For the text-containing cell, return its midpoint in [X, Y] coordinate format. 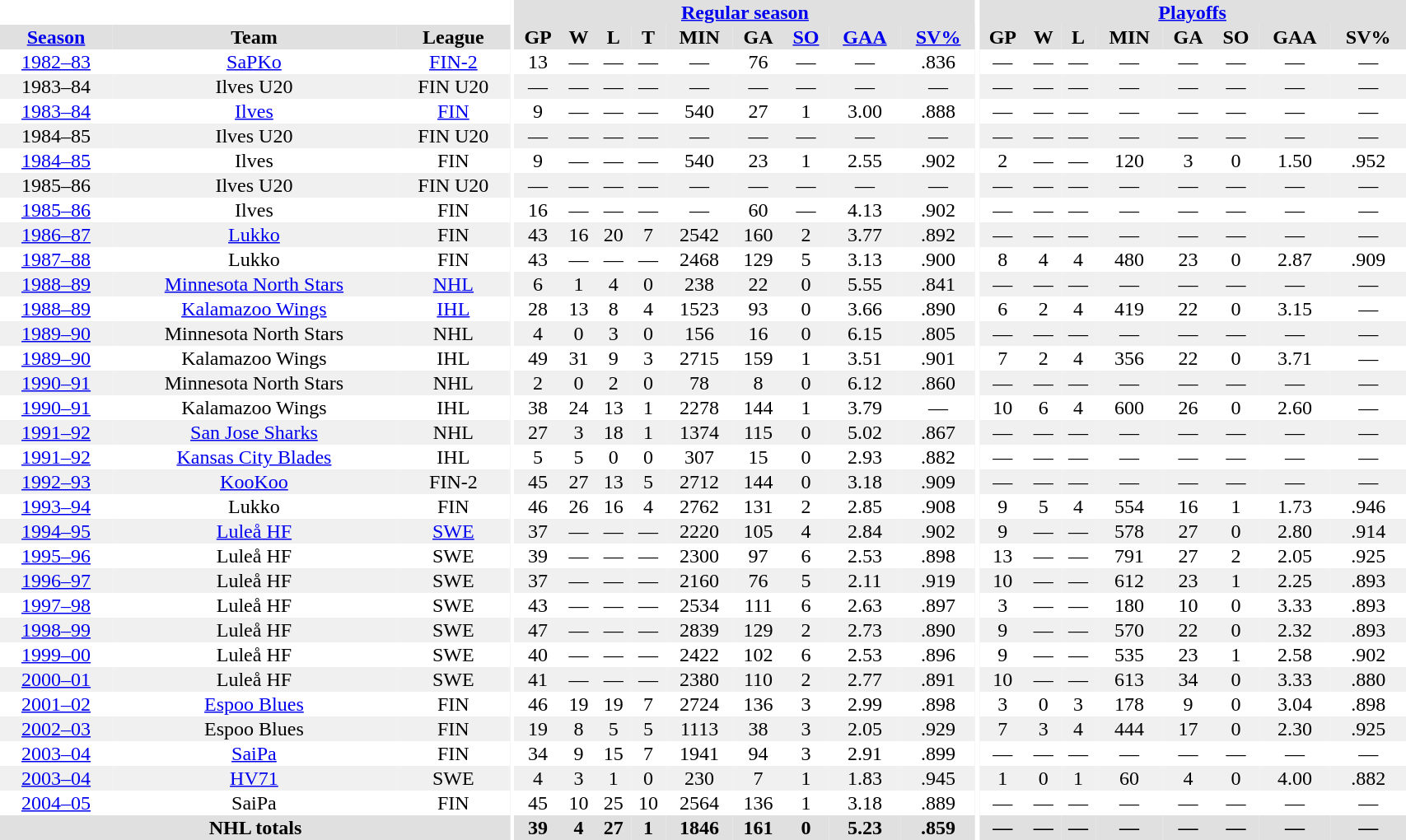
105 [758, 531]
3.71 [1295, 358]
.901 [938, 358]
419 [1129, 309]
2712 [699, 482]
238 [699, 284]
2160 [699, 581]
2278 [699, 408]
2.58 [1295, 655]
2542 [699, 235]
613 [1129, 679]
3.51 [865, 358]
28 [539, 309]
1986–87 [56, 235]
2.91 [865, 754]
356 [1129, 358]
578 [1129, 531]
115 [758, 432]
2.32 [1295, 630]
131 [758, 506]
5.02 [865, 432]
Season [56, 37]
307 [699, 457]
160 [758, 235]
480 [1129, 259]
.899 [938, 754]
49 [539, 358]
554 [1129, 506]
18 [614, 432]
1.73 [1295, 506]
.880 [1368, 679]
2.63 [865, 605]
41 [539, 679]
2.30 [1295, 729]
3.79 [865, 408]
159 [758, 358]
6.15 [865, 334]
93 [758, 309]
2.60 [1295, 408]
2534 [699, 605]
.888 [938, 111]
25 [614, 803]
78 [699, 383]
.859 [938, 828]
2.11 [865, 581]
2.99 [865, 704]
110 [758, 679]
.945 [938, 778]
3.00 [865, 111]
.889 [938, 803]
2.84 [865, 531]
1113 [699, 729]
4.00 [1295, 778]
2.85 [865, 506]
2715 [699, 358]
.867 [938, 432]
2.87 [1295, 259]
League [453, 37]
230 [699, 778]
1523 [699, 309]
161 [758, 828]
KooKoo [254, 482]
Kansas City Blades [254, 457]
2001–02 [56, 704]
2422 [699, 655]
.914 [1368, 531]
3.77 [865, 235]
600 [1129, 408]
570 [1129, 630]
1.83 [865, 778]
31 [578, 358]
HV71 [254, 778]
2762 [699, 506]
156 [699, 334]
.929 [938, 729]
5.23 [865, 828]
.897 [938, 605]
Playoffs [1193, 12]
20 [614, 235]
.908 [938, 506]
17 [1188, 729]
1993–94 [56, 506]
444 [1129, 729]
24 [578, 408]
.919 [938, 581]
4.13 [865, 210]
Regular season [745, 12]
2468 [699, 259]
.805 [938, 334]
3.15 [1295, 309]
3.13 [865, 259]
2000–01 [56, 679]
.860 [938, 383]
97 [758, 556]
2002–03 [56, 729]
2300 [699, 556]
3.66 [865, 309]
2.77 [865, 679]
.892 [938, 235]
2380 [699, 679]
2.55 [865, 161]
T [648, 37]
SaPKo [254, 62]
1374 [699, 432]
.891 [938, 679]
1997–98 [56, 605]
1982–83 [56, 62]
.900 [938, 259]
2.93 [865, 457]
612 [1129, 581]
2564 [699, 803]
1995–96 [56, 556]
3.04 [1295, 704]
5.55 [865, 284]
1846 [699, 828]
1.50 [1295, 161]
.952 [1368, 161]
2724 [699, 704]
.946 [1368, 506]
2.25 [1295, 581]
2220 [699, 531]
2004–05 [56, 803]
1996–97 [56, 581]
180 [1129, 605]
791 [1129, 556]
120 [1129, 161]
111 [758, 605]
.896 [938, 655]
.841 [938, 284]
Team [254, 37]
San Jose Sharks [254, 432]
178 [1129, 704]
94 [758, 754]
102 [758, 655]
47 [539, 630]
1941 [699, 754]
NHL totals [255, 828]
40 [539, 655]
.836 [938, 62]
1998–99 [56, 630]
535 [1129, 655]
2.80 [1295, 531]
1994–95 [56, 531]
2839 [699, 630]
2.73 [865, 630]
1987–88 [56, 259]
1999–00 [56, 655]
6.12 [865, 383]
1992–93 [56, 482]
